Return (X, Y) of the center of cell containing provided text 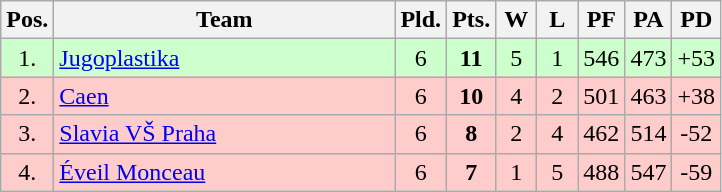
473 (648, 58)
Pos. (28, 20)
Pld. (421, 20)
Caen (224, 96)
Jugoplastika (224, 58)
2. (28, 96)
7 (472, 172)
L (558, 20)
Pts. (472, 20)
11 (472, 58)
-59 (696, 172)
PD (696, 20)
501 (602, 96)
514 (648, 134)
546 (602, 58)
Team (224, 20)
4. (28, 172)
Éveil Monceau (224, 172)
W (516, 20)
462 (602, 134)
547 (648, 172)
-52 (696, 134)
+53 (696, 58)
PA (648, 20)
488 (602, 172)
Slavia VŠ Praha (224, 134)
10 (472, 96)
PF (602, 20)
463 (648, 96)
1. (28, 58)
+38 (696, 96)
3. (28, 134)
8 (472, 134)
